Pinpoint the cell where the given text exists, returning its [x, y] midpoint coordinate. 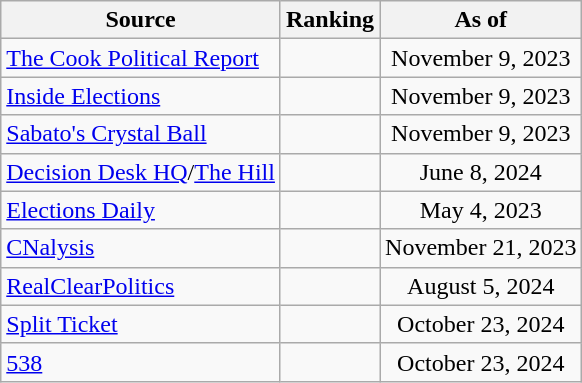
As of [481, 20]
November 21, 2023 [481, 248]
Ranking [330, 20]
RealClearPolitics [141, 286]
Decision Desk HQ/The Hill [141, 172]
Split Ticket [141, 324]
June 8, 2024 [481, 172]
538 [141, 362]
Sabato's Crystal Ball [141, 134]
Inside Elections [141, 96]
Elections Daily [141, 210]
August 5, 2024 [481, 286]
The Cook Political Report [141, 58]
CNalysis [141, 248]
May 4, 2023 [481, 210]
Source [141, 20]
